Detect which cell encompasses the target text, then output its [X, Y] center coordinate. 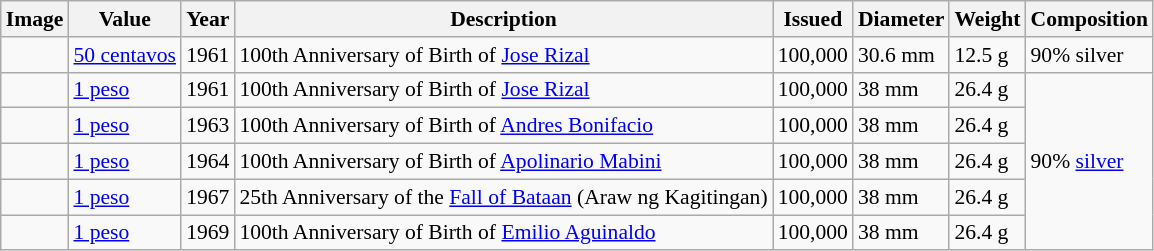
100th Anniversary of Birth of Andres Bonifacio [503, 126]
Value [124, 19]
Image [35, 19]
25th Anniversary of the Fall of Bataan (Araw ng Kagitingan) [503, 197]
30.6 mm [901, 55]
Year [208, 19]
Composition [1089, 19]
1967 [208, 197]
50 centavos [124, 55]
100th Anniversary of Birth of Apolinario Mabini [503, 162]
12.5 g [987, 55]
Issued [813, 19]
Weight [987, 19]
Diameter [901, 19]
Description [503, 19]
1969 [208, 233]
100th Anniversary of Birth of Emilio Aguinaldo [503, 233]
1963 [208, 126]
1964 [208, 162]
